Provide the [x, y] coordinate of the cell's center where the given text is located.  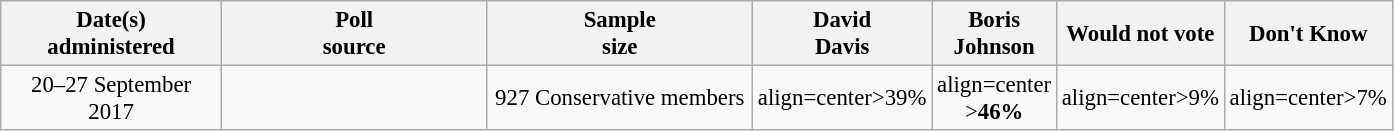
927 Conservative members [620, 98]
Poll source [354, 34]
20–27 September 2017 [112, 98]
Date(s) administered [112, 34]
DavidDavis [842, 34]
align=center>9% [1140, 98]
Samplesize [620, 34]
Would not vote [1140, 34]
align=center >46% [994, 98]
BorisJohnson [994, 34]
align=center>7% [1308, 98]
Don't Know [1308, 34]
align=center>39% [842, 98]
